From the cell containing the given text, extract its center point as (x, y) coordinate. 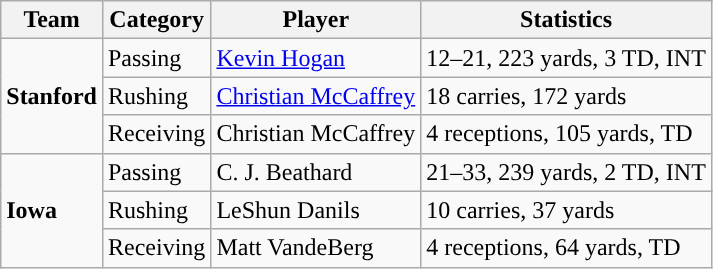
C. J. Beathard (316, 172)
12–21, 223 yards, 3 TD, INT (566, 58)
18 carries, 172 yards (566, 96)
Stanford (52, 96)
Iowa (52, 210)
Matt VandeBerg (316, 248)
4 receptions, 105 yards, TD (566, 134)
4 receptions, 64 yards, TD (566, 248)
21–33, 239 yards, 2 TD, INT (566, 172)
10 carries, 37 yards (566, 210)
Player (316, 20)
LeShun Danils (316, 210)
Category (156, 20)
Kevin Hogan (316, 58)
Team (52, 20)
Statistics (566, 20)
